Determine the [X, Y] coordinate at the center of the cell enclosing the given text.  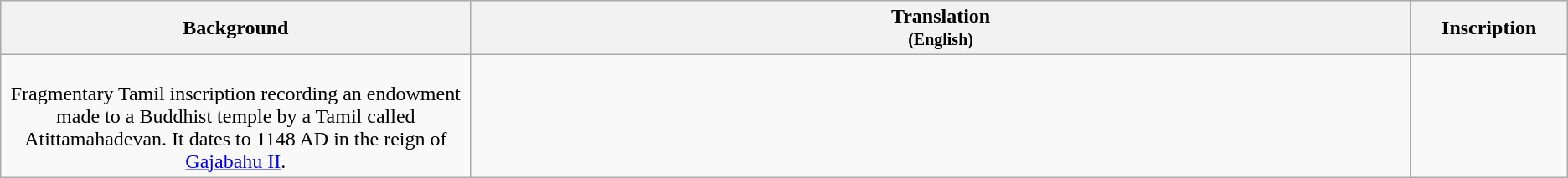
Background [236, 28]
Translation(English) [941, 28]
Inscription [1489, 28]
